Identify which cell holds the provided text, then report its [x, y] central coordinate. 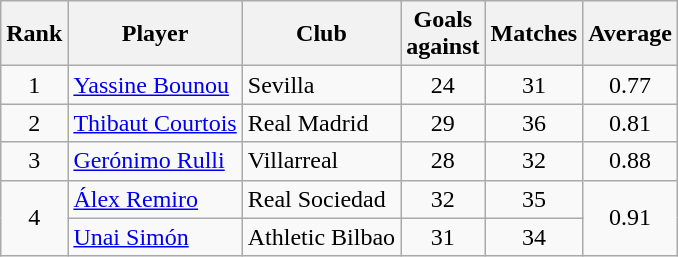
35 [534, 199]
Real Madrid [321, 123]
Athletic Bilbao [321, 237]
36 [534, 123]
Club [321, 34]
Álex Remiro [155, 199]
Average [630, 34]
Real Sociedad [321, 199]
Matches [534, 34]
0.88 [630, 161]
Thibaut Courtois [155, 123]
28 [443, 161]
24 [443, 85]
4 [34, 218]
0.91 [630, 218]
Unai Simón [155, 237]
3 [34, 161]
0.81 [630, 123]
Player [155, 34]
2 [34, 123]
Rank [34, 34]
29 [443, 123]
Villarreal [321, 161]
Yassine Bounou [155, 85]
Goalsagainst [443, 34]
Sevilla [321, 85]
34 [534, 237]
0.77 [630, 85]
1 [34, 85]
Gerónimo Rulli [155, 161]
